Locate the cell with the specified text and output its (x, y) center coordinate. 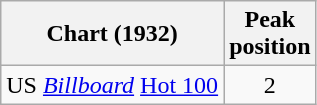
US Billboard Hot 100 (112, 85)
Chart (1932) (112, 34)
2 (270, 85)
Peakposition (270, 34)
